Return the (x, y) coordinate for the center point of the cell that contains the specified text.  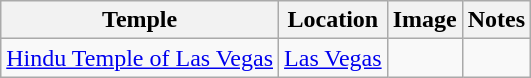
Image (424, 20)
Notes (496, 20)
Las Vegas (334, 58)
Location (334, 20)
Temple (140, 20)
Hindu Temple of Las Vegas (140, 58)
